Output the [X, Y] coordinate of the center of the cell containing the given text.  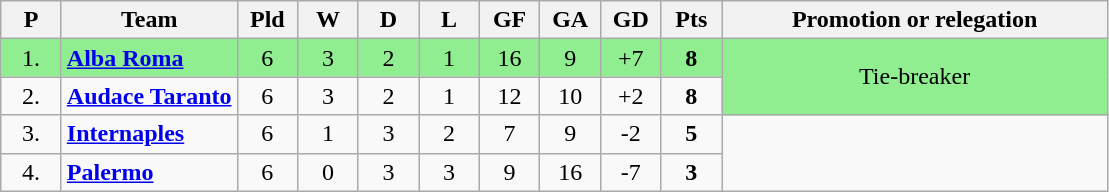
-7 [630, 172]
Promotion or relegation [915, 20]
GA [570, 20]
2. [32, 96]
Team [149, 20]
Tie-breaker [915, 77]
10 [570, 96]
7 [510, 134]
Audace Taranto [149, 96]
0 [328, 172]
3. [32, 134]
Alba Roma [149, 58]
D [388, 20]
GD [630, 20]
GF [510, 20]
L [450, 20]
-2 [630, 134]
+7 [630, 58]
12 [510, 96]
Internaples [149, 134]
W [328, 20]
Palermo [149, 172]
1. [32, 58]
5 [692, 134]
Pld [268, 20]
+2 [630, 96]
4. [32, 172]
P [32, 20]
Pts [692, 20]
